Capture the cell that displays the provided text and extract its (x, y) central coordinate. 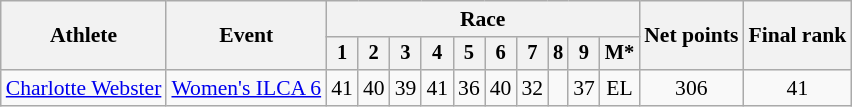
3 (406, 54)
Women's ILCA 6 (246, 88)
1 (342, 54)
37 (584, 88)
Net points (691, 36)
7 (532, 54)
EL (620, 88)
4 (437, 54)
6 (501, 54)
Final rank (797, 36)
306 (691, 88)
M* (620, 54)
Event (246, 36)
5 (469, 54)
39 (406, 88)
8 (558, 54)
Charlotte Webster (84, 88)
36 (469, 88)
Athlete (84, 36)
Race (482, 19)
9 (584, 54)
2 (374, 54)
32 (532, 88)
